Return [x, y] of the center of cell containing provided text 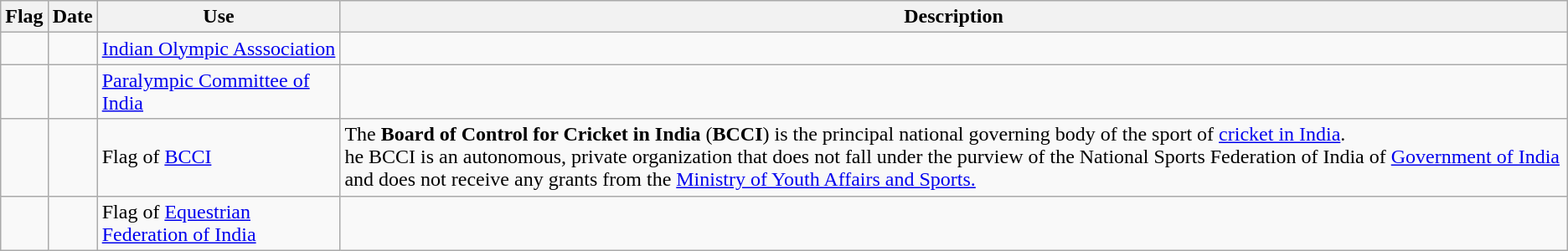
Flag of Equestrian Federation of India [219, 223]
Indian Olympic Asssociation [219, 49]
Flag of BCCI [219, 157]
Description [953, 17]
Date [72, 17]
Paralympic Committee of India [219, 92]
Flag [24, 17]
Use [219, 17]
